Determine the [X, Y] coordinate at the center of the cell enclosing the given text.  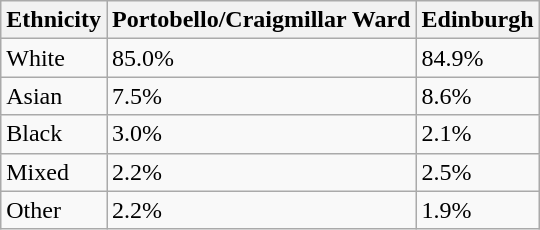
Asian [54, 96]
Mixed [54, 172]
2.1% [478, 134]
2.5% [478, 172]
84.9% [478, 58]
White [54, 58]
Other [54, 210]
1.9% [478, 210]
Portobello/Craigmillar Ward [260, 20]
7.5% [260, 96]
3.0% [260, 134]
Ethnicity [54, 20]
Black [54, 134]
8.6% [478, 96]
85.0% [260, 58]
Edinburgh [478, 20]
